Pinpoint the cell where the given text exists, returning its (X, Y) midpoint coordinate. 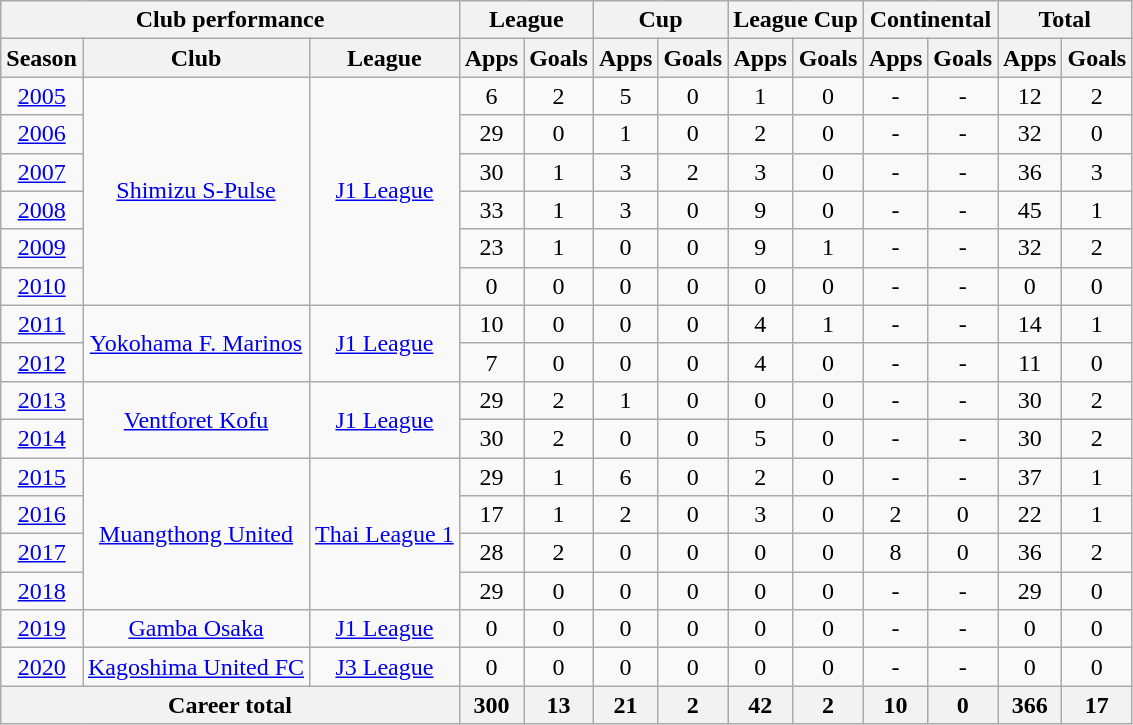
Kagoshima United FC (196, 667)
2020 (42, 667)
2005 (42, 96)
12 (1030, 96)
13 (559, 705)
Shimizu S-Pulse (196, 191)
J3 League (385, 667)
Ventforet Kofu (196, 419)
14 (1030, 324)
Continental (930, 20)
2018 (42, 591)
2016 (42, 515)
7 (491, 362)
Club (196, 58)
2006 (42, 134)
2010 (42, 286)
Muangthong United (196, 534)
Cup (660, 20)
2011 (42, 324)
37 (1030, 477)
Club performance (230, 20)
22 (1030, 515)
33 (491, 210)
Yokohama F. Marinos (196, 343)
2015 (42, 477)
Total (1065, 20)
45 (1030, 210)
21 (625, 705)
League Cup (796, 20)
Thai League 1 (385, 534)
2012 (42, 362)
2013 (42, 400)
2014 (42, 438)
42 (760, 705)
11 (1030, 362)
Career total (230, 705)
2008 (42, 210)
2017 (42, 553)
Season (42, 58)
2019 (42, 629)
2007 (42, 172)
366 (1030, 705)
28 (491, 553)
Gamba Osaka (196, 629)
2009 (42, 248)
8 (895, 553)
23 (491, 248)
300 (491, 705)
